Capture the cell that displays the provided text and extract its (x, y) central coordinate. 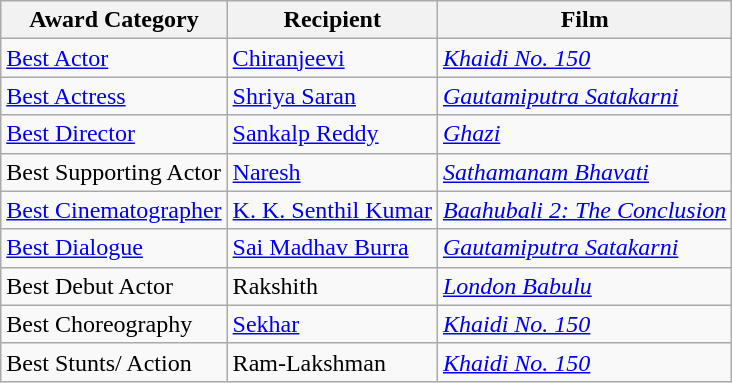
Rakshith (332, 286)
Best Dialogue (114, 248)
Ghazi (584, 134)
Best Choreography (114, 324)
Sai Madhav Burra (332, 248)
K. K. Senthil Kumar (332, 210)
Best Cinematographer (114, 210)
Sankalp Reddy (332, 134)
Chiranjeevi (332, 58)
London Babulu (584, 286)
Best Stunts/ Action (114, 362)
Sekhar (332, 324)
Film (584, 20)
Baahubali 2: The Conclusion (584, 210)
Best Debut Actor (114, 286)
Ram-Lakshman (332, 362)
Naresh (332, 172)
Best Actor (114, 58)
Sathamanam Bhavati (584, 172)
Best Director (114, 134)
Recipient (332, 20)
Best Supporting Actor (114, 172)
Award Category (114, 20)
Shriya Saran (332, 96)
Best Actress (114, 96)
